Return (x, y) of the center of cell containing provided text 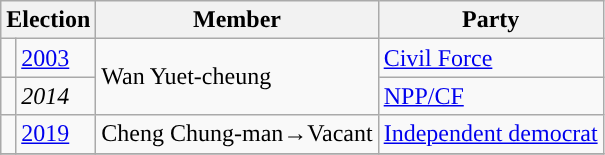
Member (237, 20)
NPP/CF (490, 96)
Party (490, 20)
Independent democrat (490, 134)
2003 (56, 58)
Civil Force (490, 58)
Wan Yuet-cheung (237, 77)
2019 (56, 134)
Cheng Chung-man→Vacant (237, 134)
2014 (56, 96)
Election (48, 20)
